Find where the given text appears and provide that cell's center as [X, Y] coordinate. 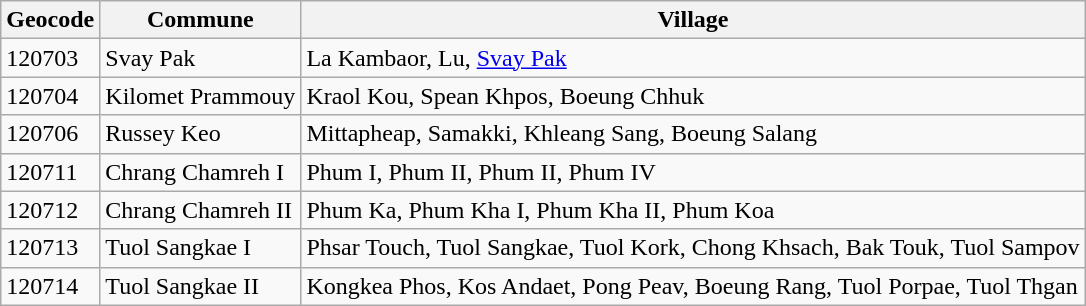
Tuol Sangkae II [200, 286]
Russey Keo [200, 134]
Geocode [50, 20]
Kongkea Phos, Kos Andaet, Pong Peav, Boeung Rang, Tuol Porpae, Tuol Thgan [693, 286]
Village [693, 20]
Svay Pak [200, 58]
Kraol Kou, Spean Khpos, Boeung Chhuk [693, 96]
120706 [50, 134]
120711 [50, 172]
120704 [50, 96]
Tuol Sangkae I [200, 248]
Chrang Chamreh II [200, 210]
La Kambaor, Lu, Svay Pak [693, 58]
Mittapheap, Samakki, Khleang Sang, Boeung Salang [693, 134]
120713 [50, 248]
Commune [200, 20]
Kilomet Prammouy [200, 96]
Phsar Touch, Tuol Sangkae, Tuol Kork, Chong Khsach, Bak Touk, Tuol Sampov [693, 248]
120714 [50, 286]
Phum Ka, Phum Kha I, Phum Kha II, Phum Koa [693, 210]
120712 [50, 210]
120703 [50, 58]
Chrang Chamreh I [200, 172]
Phum I, Phum II, Phum II, Phum IV [693, 172]
